For the text-containing cell, return its midpoint in (x, y) coordinate format. 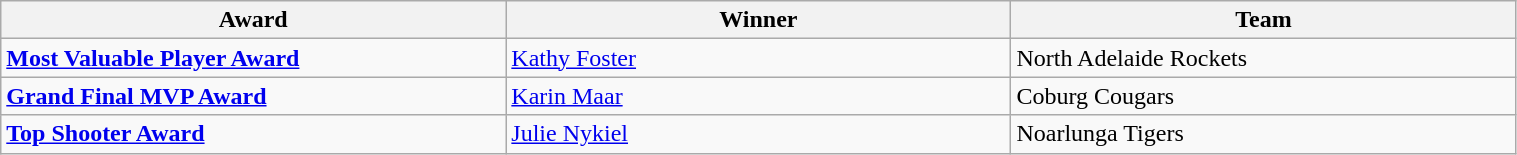
Kathy Foster (758, 58)
Julie Nykiel (758, 134)
Karin Maar (758, 96)
Noarlunga Tigers (1264, 134)
Award (254, 20)
Coburg Cougars (1264, 96)
Top Shooter Award (254, 134)
Winner (758, 20)
Most Valuable Player Award (254, 58)
North Adelaide Rockets (1264, 58)
Grand Final MVP Award (254, 96)
Team (1264, 20)
